Return the [X, Y] coordinate for the center point of the cell that contains the specified text.  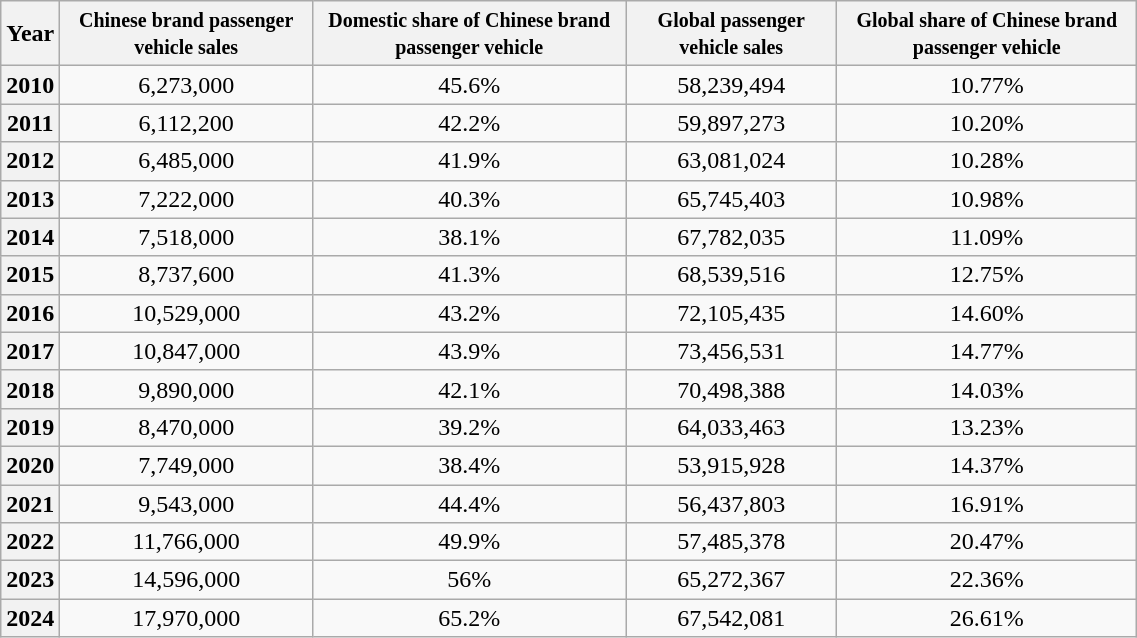
7,518,000 [186, 237]
13.23% [987, 427]
6,485,000 [186, 161]
6,112,200 [186, 123]
56% [470, 580]
2014 [30, 237]
38.1% [470, 237]
14,596,000 [186, 580]
10.20% [987, 123]
10.28% [987, 161]
2022 [30, 542]
41.9% [470, 161]
8,470,000 [186, 427]
26.61% [987, 618]
14.77% [987, 351]
17,970,000 [186, 618]
8,737,600 [186, 275]
70,498,388 [732, 389]
43.2% [470, 313]
9,543,000 [186, 503]
41.3% [470, 275]
2023 [30, 580]
64,033,463 [732, 427]
14.37% [987, 465]
2024 [30, 618]
7,222,000 [186, 199]
38.4% [470, 465]
10,529,000 [186, 313]
43.9% [470, 351]
2021 [30, 503]
Global share of Chinese brand passenger vehicle [987, 34]
53,915,928 [732, 465]
11,766,000 [186, 542]
Chinese brand passenger vehicle sales [186, 34]
42.2% [470, 123]
42.1% [470, 389]
68,539,516 [732, 275]
Year [30, 34]
2013 [30, 199]
45.6% [470, 85]
72,105,435 [732, 313]
73,456,531 [732, 351]
2018 [30, 389]
20.47% [987, 542]
Domestic share of Chinese brand passenger vehicle [470, 34]
65.2% [470, 618]
44.4% [470, 503]
63,081,024 [732, 161]
14.60% [987, 313]
6,273,000 [186, 85]
10.77% [987, 85]
14.03% [987, 389]
67,542,081 [732, 618]
11.09% [987, 237]
7,749,000 [186, 465]
2017 [30, 351]
49.9% [470, 542]
12.75% [987, 275]
39.2% [470, 427]
40.3% [470, 199]
22.36% [987, 580]
2016 [30, 313]
2015 [30, 275]
67,782,035 [732, 237]
65,745,403 [732, 199]
2010 [30, 85]
9,890,000 [186, 389]
58,239,494 [732, 85]
2019 [30, 427]
10,847,000 [186, 351]
2011 [30, 123]
65,272,367 [732, 580]
10.98% [987, 199]
2020 [30, 465]
59,897,273 [732, 123]
Global passenger vehicle sales [732, 34]
57,485,378 [732, 542]
16.91% [987, 503]
2012 [30, 161]
56,437,803 [732, 503]
